Find where the given text appears and provide that cell's center as [X, Y] coordinate. 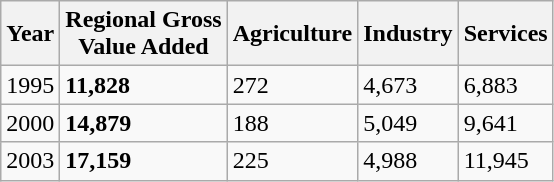
5,049 [408, 123]
Regional GrossValue Added [144, 34]
4,673 [408, 85]
Services [506, 34]
11,828 [144, 85]
188 [292, 123]
11,945 [506, 161]
272 [292, 85]
1995 [30, 85]
4,988 [408, 161]
2003 [30, 161]
9,641 [506, 123]
17,159 [144, 161]
6,883 [506, 85]
Industry [408, 34]
14,879 [144, 123]
Agriculture [292, 34]
Year [30, 34]
2000 [30, 123]
225 [292, 161]
